Identify which cell holds the provided text, then report its (x, y) central coordinate. 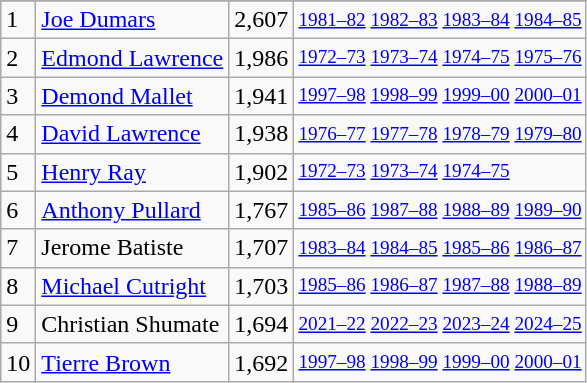
6 (18, 210)
Christian Shumate (132, 324)
1,986 (262, 58)
5 (18, 172)
Anthony Pullard (132, 210)
Demond Mallet (132, 96)
7 (18, 248)
10 (18, 362)
David Lawrence (132, 134)
Tierre Brown (132, 362)
3 (18, 96)
2 (18, 58)
1,707 (262, 248)
1985–86 1987–88 1988–89 1989–90 (440, 210)
Michael Cutright (132, 286)
1,767 (262, 210)
Edmond Lawrence (132, 58)
1,703 (262, 286)
1,941 (262, 96)
1,692 (262, 362)
Henry Ray (132, 172)
1972–73 1973–74 1974–75 1975–76 (440, 58)
1981–82 1982–83 1983–84 1984–85 (440, 20)
1,902 (262, 172)
1976–77 1977–78 1978–79 1979–80 (440, 134)
9 (18, 324)
2,607 (262, 20)
Joe Dumars (132, 20)
1972–73 1973–74 1974–75 (440, 172)
1,938 (262, 134)
1985–86 1986–87 1987–88 1988–89 (440, 286)
Jerome Batiste (132, 248)
1983–84 1984–85 1985–86 1986–87 (440, 248)
8 (18, 286)
1 (18, 20)
4 (18, 134)
2021–22 2022–23 2023–24 2024–25 (440, 324)
1,694 (262, 324)
